Pinpoint the cell where the given text exists, returning its [x, y] midpoint coordinate. 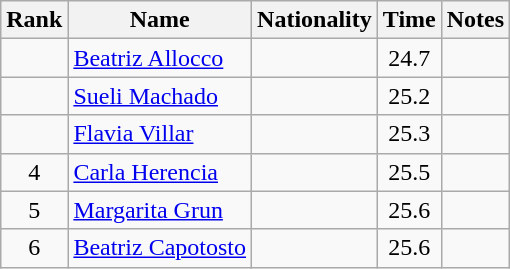
25.2 [409, 96]
Notes [475, 20]
4 [34, 172]
25.5 [409, 172]
Carla Herencia [160, 172]
Flavia Villar [160, 134]
6 [34, 248]
Sueli Machado [160, 96]
Time [409, 20]
Margarita Grun [160, 210]
Name [160, 20]
Beatriz Capotosto [160, 248]
Beatriz Allocco [160, 58]
24.7 [409, 58]
5 [34, 210]
Rank [34, 20]
Nationality [315, 20]
25.3 [409, 134]
